For the text-containing cell, return its midpoint in (X, Y) coordinate format. 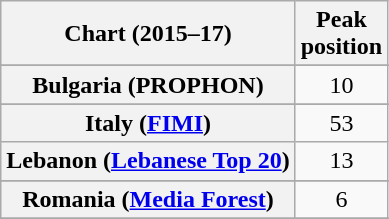
53 (341, 123)
Romania (Media Forest) (148, 199)
Lebanon (Lebanese Top 20) (148, 161)
10 (341, 85)
Italy (FIMI) (148, 123)
Bulgaria (PROPHON) (148, 85)
Peakposition (341, 34)
6 (341, 199)
13 (341, 161)
Chart (2015–17) (148, 34)
